Locate the cell with the specified text and output its (x, y) center coordinate. 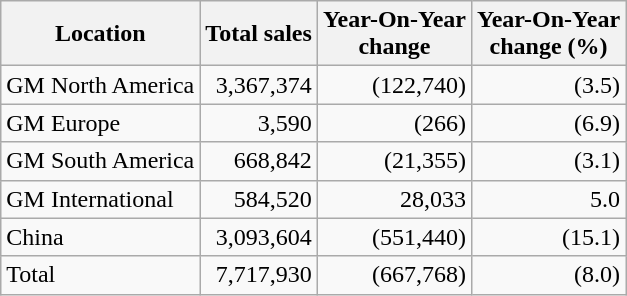
(6.9) (548, 123)
(551,440) (394, 237)
Year-On-Yearchange (%) (548, 34)
(8.0) (548, 275)
5.0 (548, 199)
(667,768) (394, 275)
GM Europe (100, 123)
Year-On-Yearchange (394, 34)
Total sales (259, 34)
3,367,374 (259, 85)
China (100, 237)
584,520 (259, 199)
Location (100, 34)
(122,740) (394, 85)
7,717,930 (259, 275)
GM North America (100, 85)
3,590 (259, 123)
GM South America (100, 161)
(15.1) (548, 237)
28,033 (394, 199)
(266) (394, 123)
668,842 (259, 161)
3,093,604 (259, 237)
GM International (100, 199)
Total (100, 275)
(3.5) (548, 85)
(3.1) (548, 161)
(21,355) (394, 161)
